For the text-containing cell, return its midpoint in (X, Y) coordinate format. 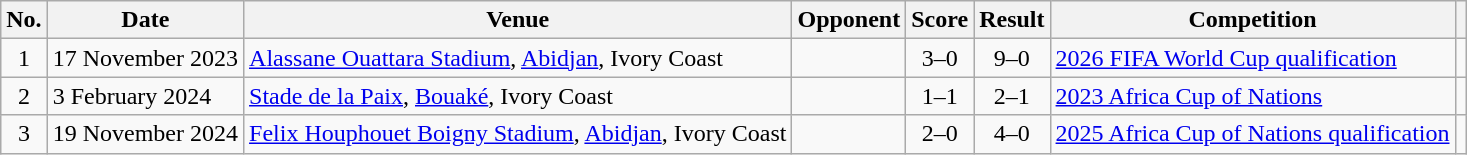
Opponent (849, 20)
2 (24, 96)
No. (24, 20)
Date (145, 20)
2025 Africa Cup of Nations qualification (1252, 134)
Felix Houphouet Boigny Stadium, Abidjan, Ivory Coast (518, 134)
17 November 2023 (145, 58)
9–0 (1012, 58)
Competition (1252, 20)
2026 FIFA World Cup qualification (1252, 58)
Stade de la Paix, Bouaké, Ivory Coast (518, 96)
Alassane Ouattara Stadium, Abidjan, Ivory Coast (518, 58)
19 November 2024 (145, 134)
3–0 (940, 58)
3 February 2024 (145, 96)
2–1 (1012, 96)
Result (1012, 20)
2–0 (940, 134)
4–0 (1012, 134)
1 (24, 58)
Venue (518, 20)
1–1 (940, 96)
Score (940, 20)
2023 Africa Cup of Nations (1252, 96)
3 (24, 134)
